Identify which cell holds the provided text, then report its [x, y] central coordinate. 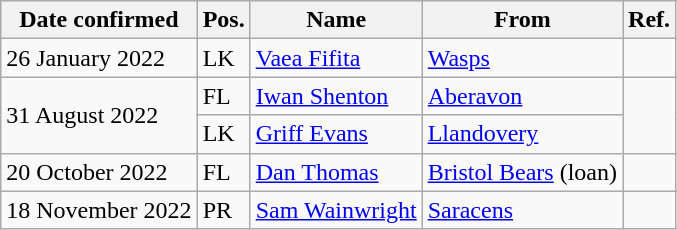
Dan Thomas [336, 172]
Aberavon [522, 96]
Griff Evans [336, 134]
18 November 2022 [99, 210]
Sam Wainwright [336, 210]
Pos. [224, 20]
31 August 2022 [99, 115]
Iwan Shenton [336, 96]
PR [224, 210]
From [522, 20]
Llandovery [522, 134]
Name [336, 20]
Ref. [650, 20]
Vaea Fifita [336, 58]
Bristol Bears (loan) [522, 172]
26 January 2022 [99, 58]
20 October 2022 [99, 172]
Date confirmed [99, 20]
Wasps [522, 58]
Saracens [522, 210]
